Output the [x, y] coordinate of the center of the cell containing the given text.  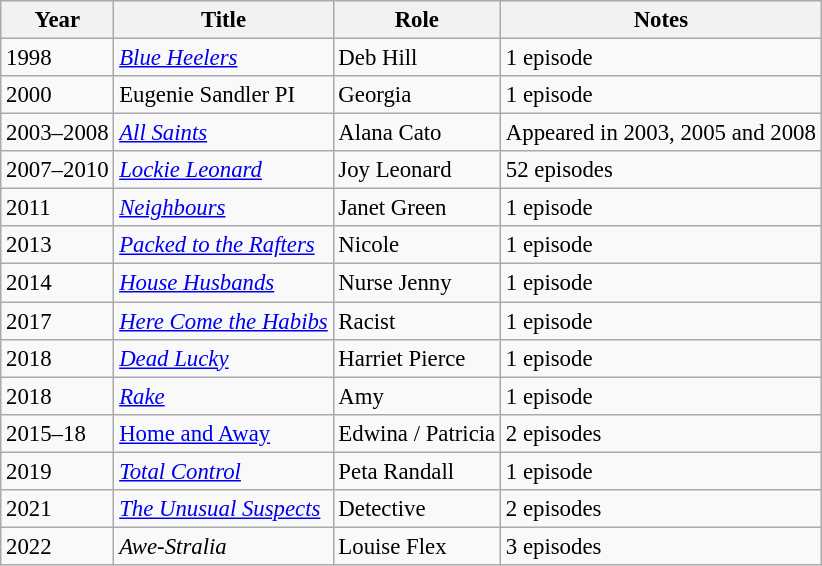
Total Control [224, 471]
Deb Hill [416, 58]
1998 [58, 58]
Edwina / Patricia [416, 433]
Appeared in 2003, 2005 and 2008 [662, 133]
Home and Away [224, 433]
2017 [58, 321]
Racist [416, 321]
Peta Randall [416, 471]
Louise Flex [416, 546]
Amy [416, 396]
Awe-Stralia [224, 546]
Year [58, 20]
52 episodes [662, 170]
Georgia [416, 95]
2015–18 [58, 433]
House Husbands [224, 283]
Here Come the Habibs [224, 321]
2014 [58, 283]
2019 [58, 471]
2000 [58, 95]
Harriet Pierce [416, 358]
Nicole [416, 245]
2007–2010 [58, 170]
3 episodes [662, 546]
2013 [58, 245]
Lockie Leonard [224, 170]
Alana Cato [416, 133]
Notes [662, 20]
2003–2008 [58, 133]
Blue Heelers [224, 58]
Janet Green [416, 208]
Rake [224, 396]
Role [416, 20]
Dead Lucky [224, 358]
Neighbours [224, 208]
Nurse Jenny [416, 283]
Packed to the Rafters [224, 245]
Detective [416, 509]
2021 [58, 509]
All Saints [224, 133]
Eugenie Sandler PI [224, 95]
Joy Leonard [416, 170]
The Unusual Suspects [224, 509]
2022 [58, 546]
2011 [58, 208]
Title [224, 20]
